Extract the (X, Y) coordinate from the center of the cell holding the provided text.  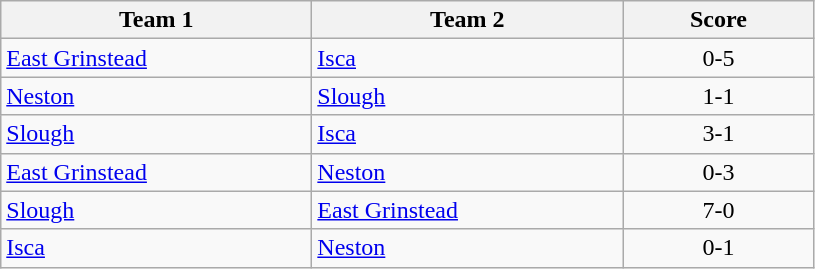
0-1 (718, 248)
7-0 (718, 210)
1-1 (718, 96)
3-1 (718, 134)
Score (718, 20)
Team 2 (468, 20)
0-3 (718, 172)
Team 1 (156, 20)
0-5 (718, 58)
